Return the (X, Y) coordinate for the center point of the cell that contains the specified text.  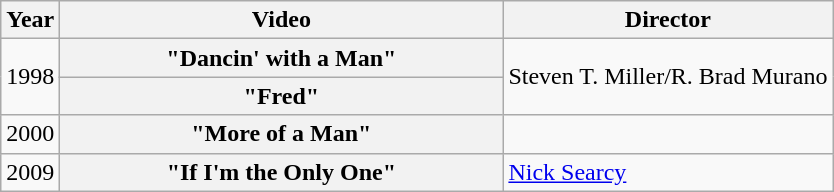
"Fred" (282, 96)
"Dancin' with a Man" (282, 58)
Year (30, 20)
Director (668, 20)
Video (282, 20)
Steven T. Miller/R. Brad Murano (668, 77)
2000 (30, 134)
"If I'm the Only One" (282, 172)
1998 (30, 77)
"More of a Man" (282, 134)
Nick Searcy (668, 172)
2009 (30, 172)
